Detect which cell encompasses the target text, then output its [x, y] center coordinate. 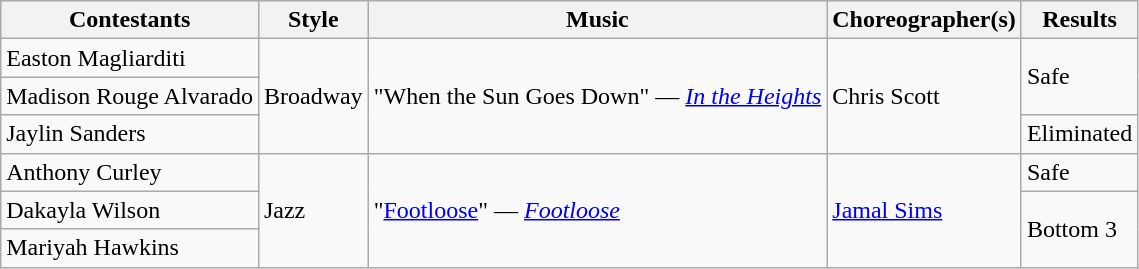
Bottom 3 [1079, 229]
Jaylin Sanders [130, 134]
Broadway [313, 96]
Dakayla Wilson [130, 210]
Jamal Sims [924, 210]
"Footloose" — Footloose [598, 210]
Music [598, 20]
Choreographer(s) [924, 20]
Jazz [313, 210]
Eliminated [1079, 134]
"When the Sun Goes Down" — In the Heights [598, 96]
Contestants [130, 20]
Results [1079, 20]
Mariyah Hawkins [130, 248]
Style [313, 20]
Easton Magliarditi [130, 58]
Anthony Curley [130, 172]
Chris Scott [924, 96]
Madison Rouge Alvarado [130, 96]
